Locate the cell with the specified text and output its [X, Y] center coordinate. 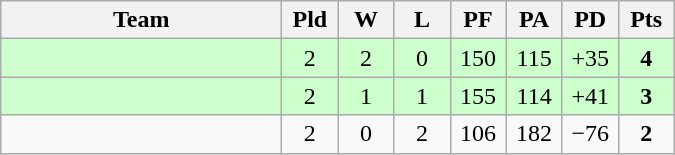
L [422, 20]
182 [534, 134]
Pld [310, 20]
+35 [590, 58]
Pts [646, 20]
PD [590, 20]
114 [534, 96]
115 [534, 58]
155 [478, 96]
Team [142, 20]
PF [478, 20]
−76 [590, 134]
3 [646, 96]
+41 [590, 96]
106 [478, 134]
4 [646, 58]
150 [478, 58]
PA [534, 20]
W [366, 20]
